Locate the cell with the specified text and output its [X, Y] center coordinate. 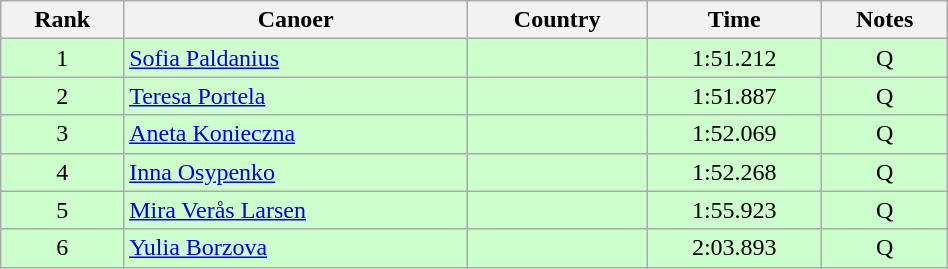
1:51.887 [734, 96]
2:03.893 [734, 248]
Country [558, 20]
6 [62, 248]
Teresa Portela [296, 96]
Inna Osypenko [296, 172]
4 [62, 172]
1 [62, 58]
1:52.268 [734, 172]
Mira Verås Larsen [296, 210]
1:52.069 [734, 134]
2 [62, 96]
1:51.212 [734, 58]
3 [62, 134]
1:55.923 [734, 210]
Sofia Paldanius [296, 58]
Time [734, 20]
5 [62, 210]
Canoer [296, 20]
Yulia Borzova [296, 248]
Aneta Konieczna [296, 134]
Notes [884, 20]
Rank [62, 20]
